Scan for the cell matching the given text and deliver its [x, y] coordinate at center. 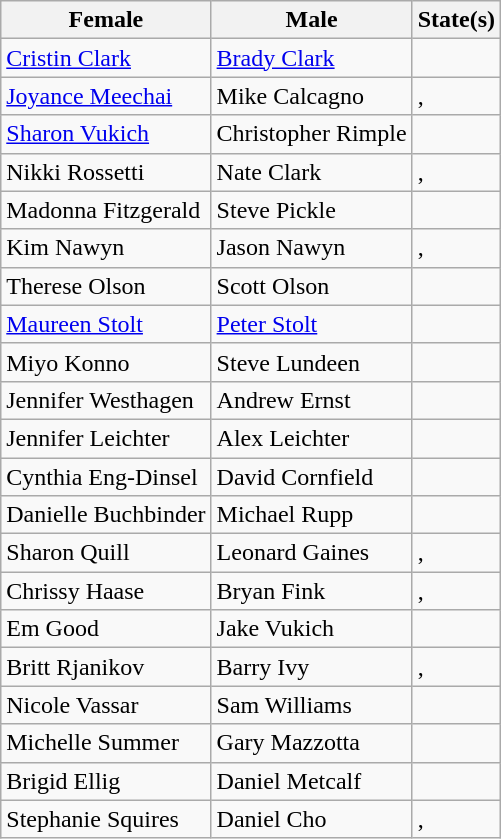
Miyo Konno [106, 362]
Daniel Cho [312, 819]
Stephanie Squires [106, 819]
Christopher Rimple [312, 134]
Chrissy Haase [106, 591]
Sam Williams [312, 705]
Michael Rupp [312, 515]
Brady Clark [312, 58]
Danielle Buchbinder [106, 515]
Jason Nawyn [312, 248]
Em Good [106, 629]
Alex Leichter [312, 438]
Daniel Metcalf [312, 781]
Andrew Ernst [312, 400]
Maureen Stolt [106, 324]
Jennifer Westhagen [106, 400]
Gary Mazzotta [312, 743]
Nikki Rossetti [106, 172]
Female [106, 20]
Bryan Fink [312, 591]
Cynthia Eng-Dinsel [106, 477]
Male [312, 20]
Barry Ivy [312, 667]
Michelle Summer [106, 743]
Therese Olson [106, 286]
Sharon Vukich [106, 134]
Sharon Quill [106, 553]
Jennifer Leichter [106, 438]
Steve Lundeen [312, 362]
Britt Rjanikov [106, 667]
Mike Calcagno [312, 96]
Scott Olson [312, 286]
Jake Vukich [312, 629]
Kim Nawyn [106, 248]
Nate Clark [312, 172]
Joyance Meechai [106, 96]
Nicole Vassar [106, 705]
Brigid Ellig [106, 781]
Cristin Clark [106, 58]
Madonna Fitzgerald [106, 210]
Leonard Gaines [312, 553]
Peter Stolt [312, 324]
State(s) [456, 20]
Steve Pickle [312, 210]
David Cornfield [312, 477]
